Determine the (x, y) coordinate at the center of the cell enclosing the given text.  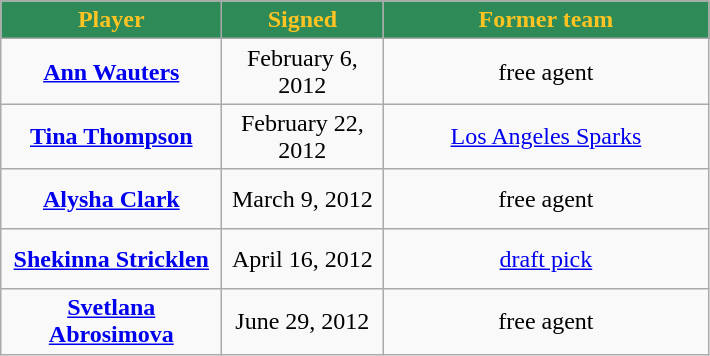
February 6, 2012 (302, 72)
Tina Thompson (112, 136)
Svetlana Abrosimova (112, 322)
Ann Wauters (112, 72)
Player (112, 20)
Former team (546, 20)
Shekinna Stricklen (112, 259)
draft pick (546, 259)
April 16, 2012 (302, 259)
February 22, 2012 (302, 136)
Los Angeles Sparks (546, 136)
Signed (302, 20)
Alysha Clark (112, 199)
March 9, 2012 (302, 199)
June 29, 2012 (302, 322)
